Return the (x, y) coordinate for the center point of the cell that contains the specified text.  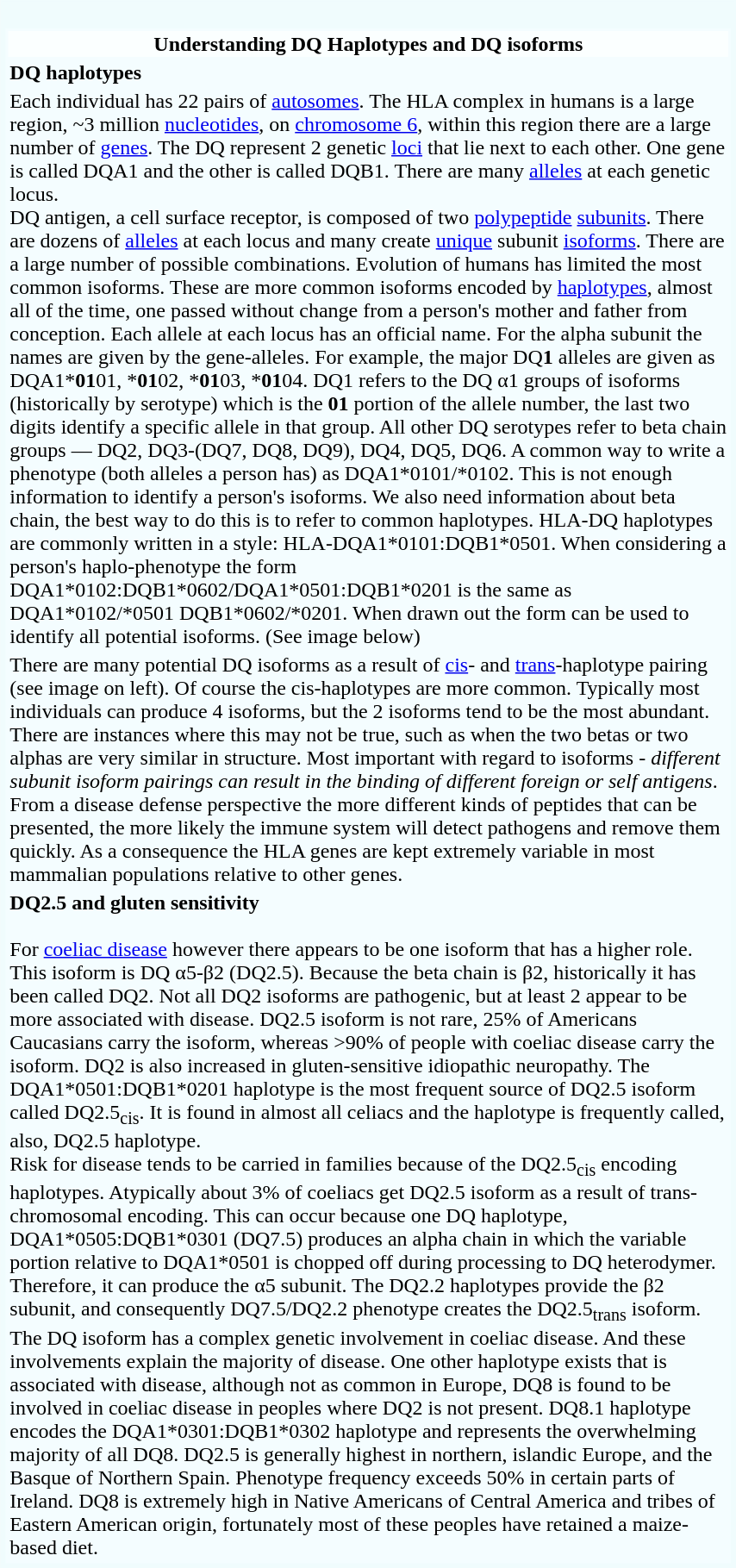
DQ haplotypes (369, 72)
Understanding DQ Haplotypes and DQ isoforms (369, 44)
